Find where the given text appears and provide that cell's center as (X, Y) coordinate. 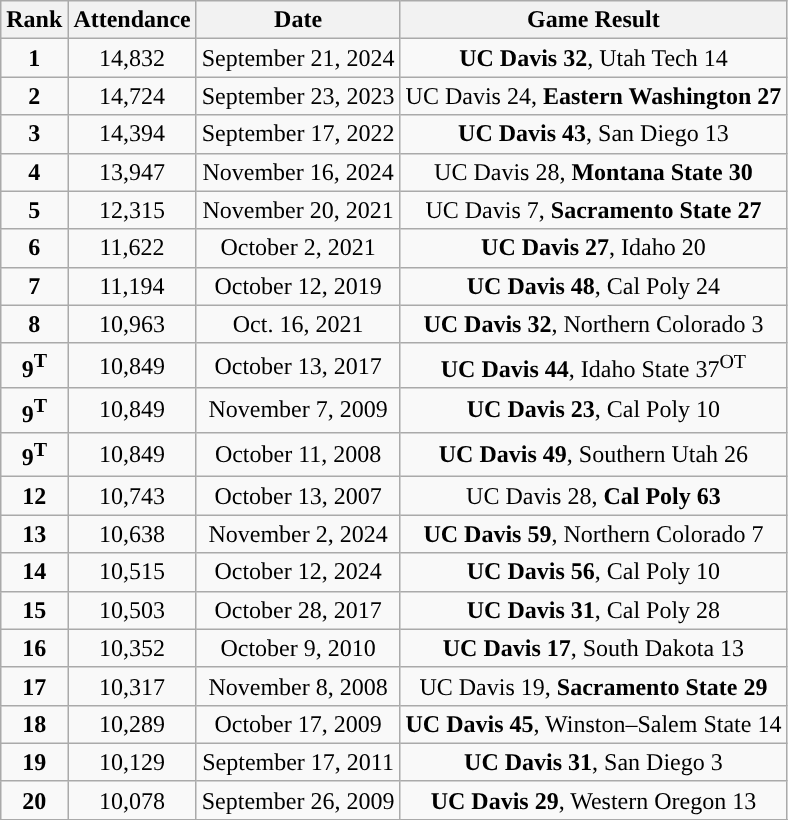
1 (34, 58)
10,743 (132, 496)
15 (34, 610)
UC Davis 28, Cal Poly 63 (594, 496)
12 (34, 496)
UC Davis 24, Eastern Washington 27 (594, 96)
Attendance (132, 20)
10,963 (132, 324)
18 (34, 724)
UC Davis 31, Cal Poly 28 (594, 610)
14,394 (132, 134)
11,622 (132, 248)
November 8, 2008 (298, 686)
10,317 (132, 686)
17 (34, 686)
14,724 (132, 96)
5 (34, 210)
November 2, 2024 (298, 534)
4 (34, 172)
Rank (34, 20)
UC Davis 17, South Dakota 13 (594, 648)
October 17, 2009 (298, 724)
6 (34, 248)
UC Davis 32, Northern Colorado 3 (594, 324)
October 12, 2019 (298, 286)
16 (34, 648)
October 2, 2021 (298, 248)
13 (34, 534)
8 (34, 324)
October 11, 2008 (298, 454)
14 (34, 572)
November 20, 2021 (298, 210)
UC Davis 7, Sacramento State 27 (594, 210)
10,078 (132, 800)
October 9, 2010 (298, 648)
UC Davis 28, Montana State 30 (594, 172)
11,194 (132, 286)
UC Davis 44, Idaho State 37OT (594, 366)
10,515 (132, 572)
UC Davis 29, Western Oregon 13 (594, 800)
UC Davis 23, Cal Poly 10 (594, 410)
Date (298, 20)
September 17, 2011 (298, 762)
13,947 (132, 172)
UC Davis 45, Winston–Salem State 14 (594, 724)
10,638 (132, 534)
14,832 (132, 58)
October 28, 2017 (298, 610)
3 (34, 134)
October 13, 2007 (298, 496)
UC Davis 19, Sacramento State 29 (594, 686)
12,315 (132, 210)
September 17, 2022 (298, 134)
UC Davis 32, Utah Tech 14 (594, 58)
Oct. 16, 2021 (298, 324)
19 (34, 762)
UC Davis 43, San Diego 13 (594, 134)
October 13, 2017 (298, 366)
Game Result (594, 20)
September 21, 2024 (298, 58)
UC Davis 31, San Diego 3 (594, 762)
September 26, 2009 (298, 800)
October 12, 2024 (298, 572)
10,503 (132, 610)
7 (34, 286)
November 16, 2024 (298, 172)
20 (34, 800)
10,129 (132, 762)
10,289 (132, 724)
10,352 (132, 648)
UC Davis 56, Cal Poly 10 (594, 572)
UC Davis 48, Cal Poly 24 (594, 286)
UC Davis 27, Idaho 20 (594, 248)
UC Davis 49, Southern Utah 26 (594, 454)
November 7, 2009 (298, 410)
UC Davis 59, Northern Colorado 7 (594, 534)
September 23, 2023 (298, 96)
2 (34, 96)
